Identify which cell holds the provided text, then report its (x, y) central coordinate. 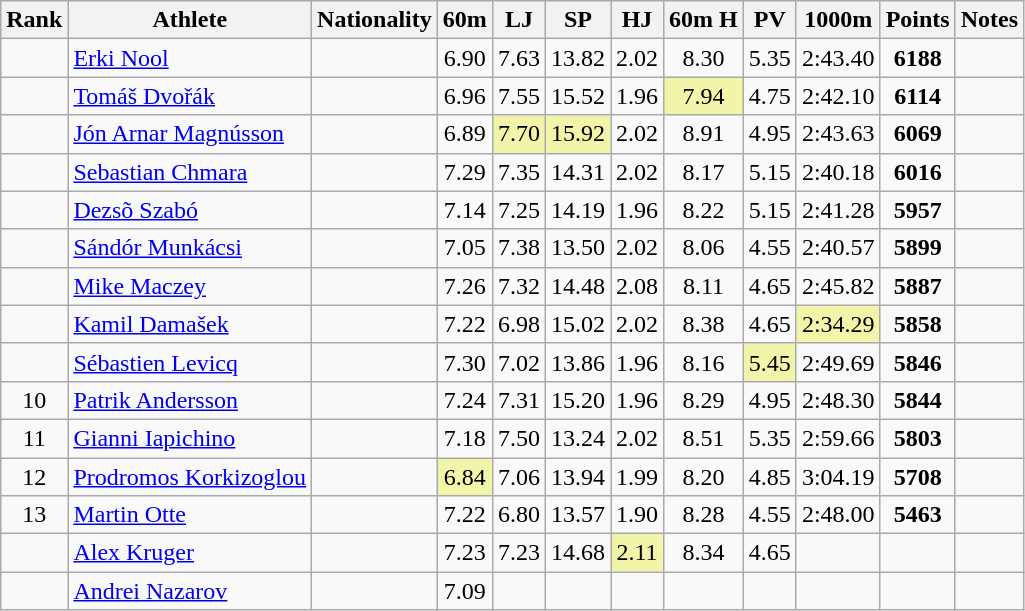
8.11 (704, 286)
PV (770, 20)
7.70 (518, 134)
8.38 (704, 324)
14.68 (578, 553)
Notes (989, 20)
6069 (918, 134)
7.55 (518, 96)
8.17 (704, 172)
2.11 (636, 553)
8.28 (704, 515)
Dezsõ Szabó (190, 210)
2:40.18 (838, 172)
7.94 (704, 96)
7.14 (464, 210)
15.20 (578, 400)
2.08 (636, 286)
Rank (34, 20)
4.75 (770, 96)
10 (34, 400)
7.31 (518, 400)
SP (578, 20)
Alex Kruger (190, 553)
14.19 (578, 210)
3:04.19 (838, 477)
7.09 (464, 591)
7.63 (518, 58)
7.50 (518, 438)
8.20 (704, 477)
13 (34, 515)
8.22 (704, 210)
7.32 (518, 286)
HJ (636, 20)
Prodromos Korkizoglou (190, 477)
2:41.28 (838, 210)
7.02 (518, 362)
2:34.29 (838, 324)
13.82 (578, 58)
Athlete (190, 20)
7.24 (464, 400)
1000m (838, 20)
7.06 (518, 477)
Gianni Iapichino (190, 438)
2:45.82 (838, 286)
Sándór Munkácsi (190, 248)
7.18 (464, 438)
13.50 (578, 248)
5463 (918, 515)
5887 (918, 286)
15.92 (578, 134)
8.16 (704, 362)
6016 (918, 172)
2:43.40 (838, 58)
5844 (918, 400)
Patrik Andersson (190, 400)
7.30 (464, 362)
LJ (518, 20)
6.80 (518, 515)
Sébastien Levicq (190, 362)
Points (918, 20)
13.86 (578, 362)
2:48.30 (838, 400)
Andrei Nazarov (190, 591)
5899 (918, 248)
13.94 (578, 477)
Mike Maczey (190, 286)
Tomáš Dvořák (190, 96)
6.89 (464, 134)
8.06 (704, 248)
2:43.63 (838, 134)
7.05 (464, 248)
5803 (918, 438)
14.31 (578, 172)
8.30 (704, 58)
13.24 (578, 438)
2:49.69 (838, 362)
12 (34, 477)
6188 (918, 58)
4.85 (770, 477)
13.57 (578, 515)
5708 (918, 477)
Kamil Damašek (190, 324)
7.26 (464, 286)
2:42.10 (838, 96)
1.90 (636, 515)
60m H (704, 20)
14.48 (578, 286)
8.91 (704, 134)
Martin Otte (190, 515)
8.29 (704, 400)
5957 (918, 210)
7.25 (518, 210)
5846 (918, 362)
8.34 (704, 553)
7.35 (518, 172)
5858 (918, 324)
1.99 (636, 477)
6.96 (464, 96)
Sebastian Chmara (190, 172)
7.38 (518, 248)
6114 (918, 96)
Erki Nool (190, 58)
7.29 (464, 172)
11 (34, 438)
6.98 (518, 324)
6.84 (464, 477)
2:40.57 (838, 248)
8.51 (704, 438)
2:59.66 (838, 438)
Jón Arnar Magnússon (190, 134)
6.90 (464, 58)
5.45 (770, 362)
15.52 (578, 96)
15.02 (578, 324)
60m (464, 20)
Nationality (375, 20)
2:48.00 (838, 515)
